Search for the cell housing the specified text and yield its (X, Y) center coordinate. 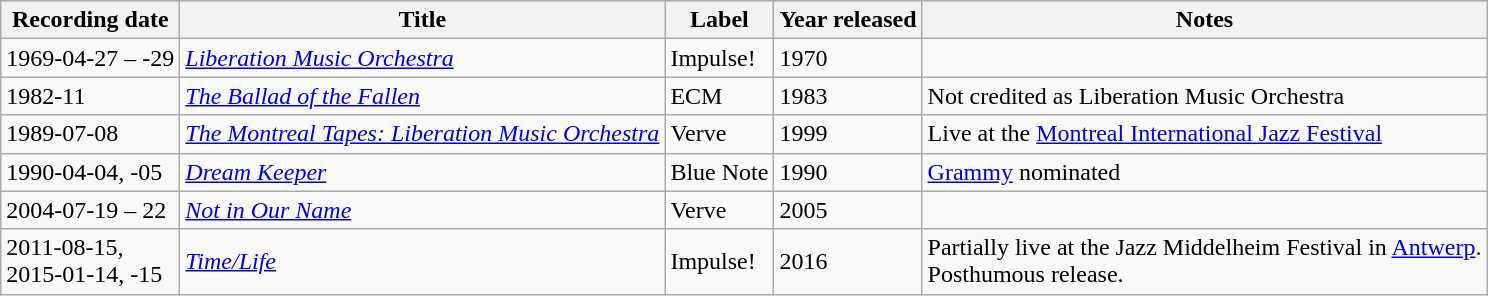
2016 (848, 262)
Notes (1204, 20)
Liberation Music Orchestra (422, 58)
2011-08-15, 2015-01-14, -15 (90, 262)
The Ballad of the Fallen (422, 96)
1990-04-04, -05 (90, 172)
Not credited as Liberation Music Orchestra (1204, 96)
Blue Note (720, 172)
Not in Our Name (422, 210)
Year released (848, 20)
ECM (720, 96)
Partially live at the Jazz Middelheim Festival in Antwerp. Posthumous release. (1204, 262)
Dream Keeper (422, 172)
1983 (848, 96)
1989-07-08 (90, 134)
1970 (848, 58)
1969-04-27 – -29 (90, 58)
Recording date (90, 20)
1990 (848, 172)
1982-11 (90, 96)
Live at the Montreal International Jazz Festival (1204, 134)
1999 (848, 134)
Title (422, 20)
The Montreal Tapes: Liberation Music Orchestra (422, 134)
Time/Life (422, 262)
2004-07-19 – 22 (90, 210)
2005 (848, 210)
Grammy nominated (1204, 172)
Label (720, 20)
